Identify which cell holds the provided text, then report its [x, y] central coordinate. 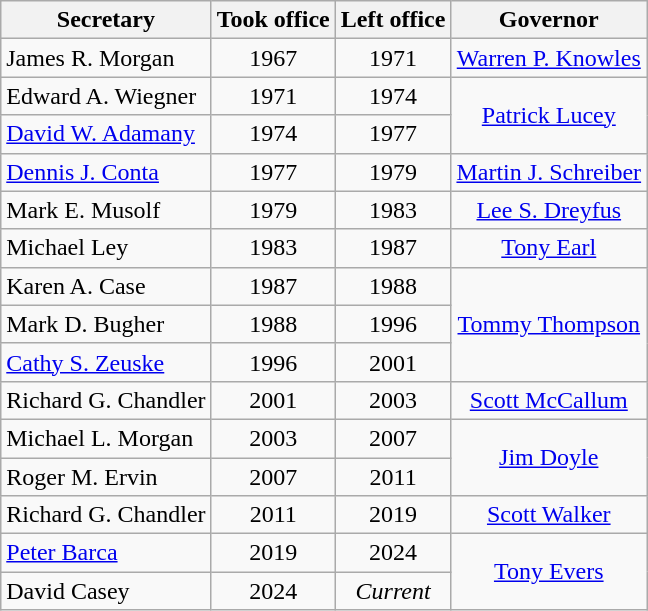
James R. Morgan [106, 58]
1967 [273, 58]
Cathy S. Zeuske [106, 362]
Current [393, 591]
Michael L. Morgan [106, 438]
Tony Earl [549, 248]
Warren P. Knowles [549, 58]
Left office [393, 20]
Karen A. Case [106, 286]
David Casey [106, 591]
Edward A. Wiegner [106, 96]
Dennis J. Conta [106, 172]
Jim Doyle [549, 457]
David W. Adamany [106, 134]
Scott McCallum [549, 400]
Patrick Lucey [549, 115]
Governor [549, 20]
Took office [273, 20]
Secretary [106, 20]
Tommy Thompson [549, 324]
Roger M. Ervin [106, 477]
Michael Ley [106, 248]
Mark E. Musolf [106, 210]
Peter Barca [106, 553]
Mark D. Bugher [106, 324]
Martin J. Schreiber [549, 172]
Scott Walker [549, 515]
Tony Evers [549, 572]
Lee S. Dreyfus [549, 210]
